From the cell containing the given text, extract its center point as [X, Y] coordinate. 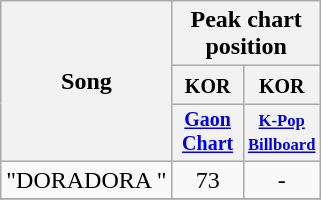
Peak chart position [246, 34]
Song [86, 82]
K-Pop Billboard [282, 132]
"DORADORA " [86, 180]
73 [208, 180]
Gaon Chart [208, 132]
- [282, 180]
